Output the [X, Y] coordinate of the center of the cell containing the given text.  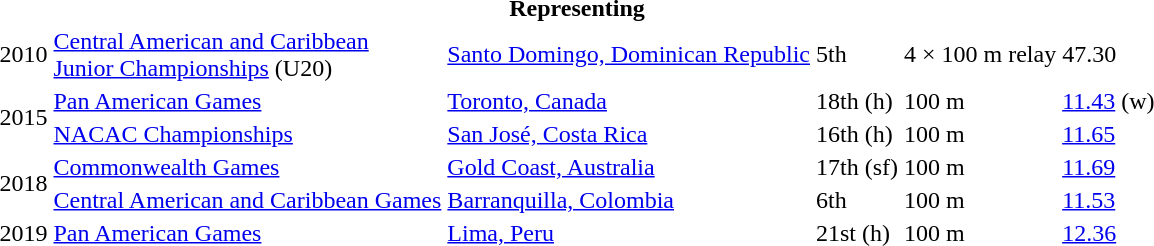
Santo Domingo, Dominican Republic [629, 54]
NACAC Championships [248, 134]
Pan American Games [248, 101]
4 × 100 m relay [980, 54]
6th [856, 200]
16th (h) [856, 134]
17th (sf) [856, 167]
Commonwealth Games [248, 167]
Barranquilla, Colombia [629, 200]
5th [856, 54]
Gold Coast, Australia [629, 167]
18th (h) [856, 101]
Central American and Caribbean Games [248, 200]
San José, Costa Rica [629, 134]
Central American and CaribbeanJunior Championships (U20) [248, 54]
Toronto, Canada [629, 101]
